Locate the cell with the specified text and output its (X, Y) center coordinate. 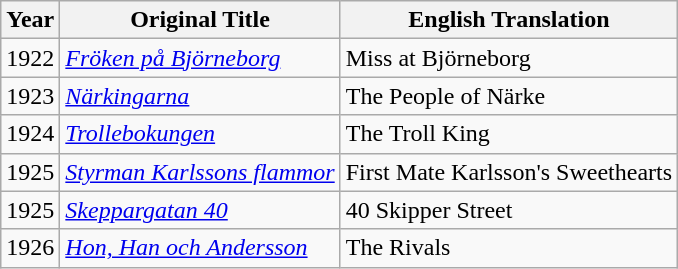
1923 (30, 96)
Närkingarna (200, 96)
Hon, Han och Andersson (200, 248)
English Translation (508, 20)
Trollebokungen (200, 134)
1924 (30, 134)
Year (30, 20)
40 Skipper Street (508, 210)
1922 (30, 58)
Miss at Björneborg (508, 58)
The Rivals (508, 248)
1926 (30, 248)
The People of Närke (508, 96)
The Troll King (508, 134)
Original Title (200, 20)
Fröken på Björneborg (200, 58)
Styrman Karlssons flammor (200, 172)
Skeppargatan 40 (200, 210)
First Mate Karlsson's Sweethearts (508, 172)
